From the cell containing the given text, extract its center point as (x, y) coordinate. 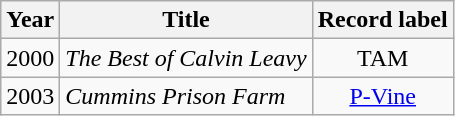
Title (186, 20)
Cummins Prison Farm (186, 96)
2000 (30, 58)
TAM (382, 58)
P-Vine (382, 96)
Year (30, 20)
Record label (382, 20)
The Best of Calvin Leavy (186, 58)
2003 (30, 96)
